Detect which cell encompasses the target text, then output its [x, y] center coordinate. 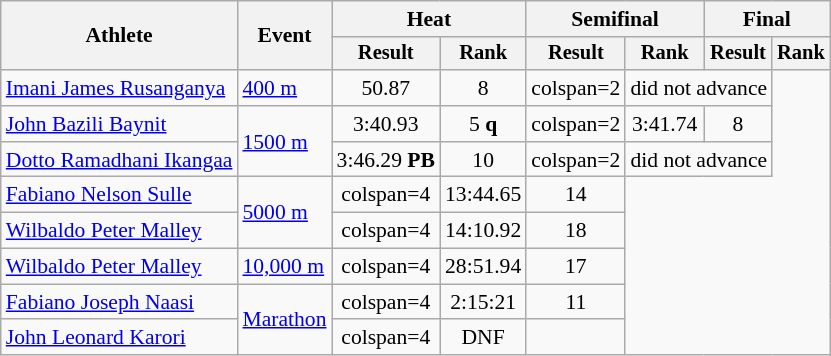
DNF [483, 338]
10 [483, 160]
John Bazili Baynit [120, 124]
10,000 m [284, 267]
14:10.92 [483, 231]
1500 m [284, 142]
50.87 [386, 88]
Marathon [284, 320]
Fabiano Nelson Sulle [120, 195]
John Leonard Karori [120, 338]
Semifinal [615, 19]
400 m [284, 88]
18 [576, 231]
5 q [483, 124]
11 [576, 302]
Dotto Ramadhani Ikangaa [120, 160]
3:40.93 [386, 124]
Imani James Rusanganya [120, 88]
3:41.74 [664, 124]
17 [576, 267]
Final [767, 19]
5000 m [284, 212]
28:51.94 [483, 267]
2:15:21 [483, 302]
Heat [430, 19]
Fabiano Joseph Naasi [120, 302]
14 [576, 195]
Event [284, 36]
13:44.65 [483, 195]
Athlete [120, 36]
3:46.29 PB [386, 160]
